Identify which cell holds the provided text, then report its (x, y) central coordinate. 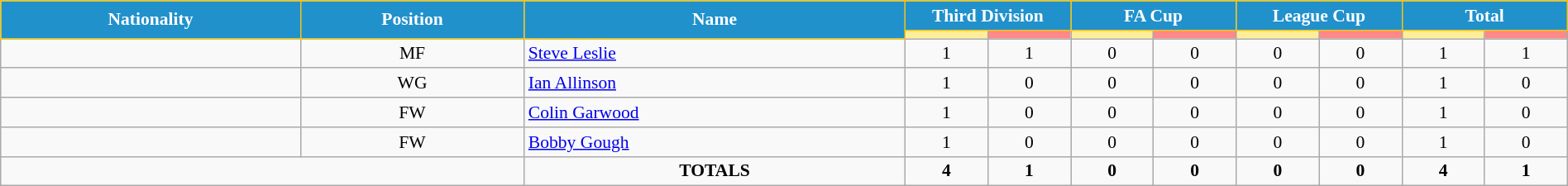
Total (1484, 16)
Colin Garwood (715, 112)
TOTALS (715, 171)
League Cup (1319, 16)
Ian Allinson (715, 83)
MF (412, 54)
FA Cup (1153, 16)
Steve Leslie (715, 54)
Position (412, 20)
WG (412, 83)
Third Division (987, 16)
Name (715, 20)
Bobby Gough (715, 142)
Nationality (151, 20)
